Return [X, Y] of the center of cell containing provided text 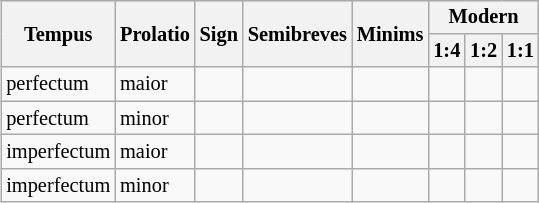
Prolatio [155, 34]
Tempus [58, 34]
1:1 [520, 51]
Modern [484, 17]
1:4 [446, 51]
Sign [219, 34]
1:2 [484, 51]
Semibreves [298, 34]
Minims [390, 34]
